Search for the cell housing the specified text and yield its (x, y) center coordinate. 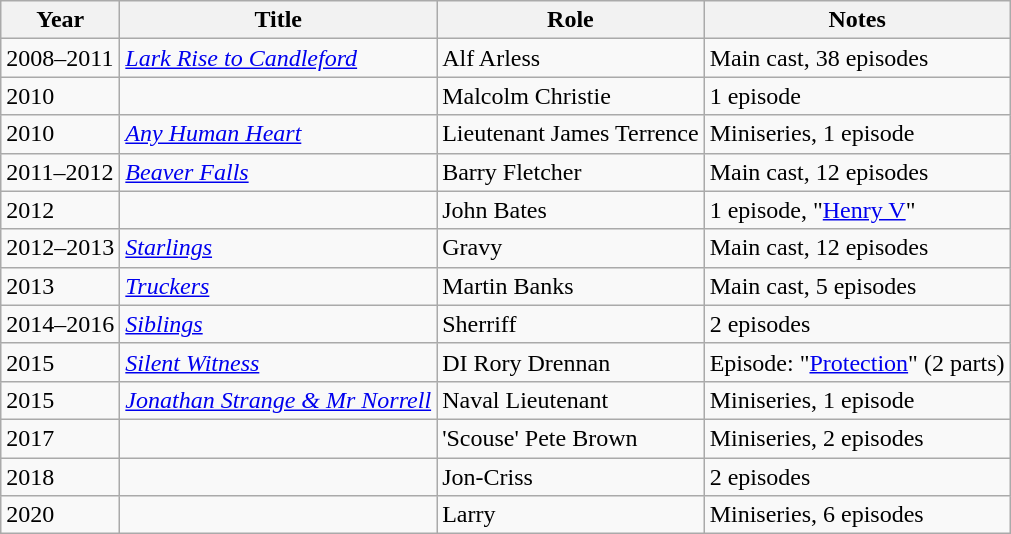
Year (60, 20)
Starlings (278, 248)
Truckers (278, 286)
Miniseries, 2 episodes (857, 438)
1 episode (857, 96)
2012–2013 (60, 248)
2020 (60, 515)
Larry (570, 515)
Miniseries, 6 episodes (857, 515)
Lark Rise to Candleford (278, 58)
Siblings (278, 324)
2011–2012 (60, 172)
Barry Fletcher (570, 172)
2018 (60, 477)
Main cast, 5 episodes (857, 286)
1 episode, "Henry V" (857, 210)
Silent Witness (278, 362)
Malcolm Christie (570, 96)
Jon-Criss (570, 477)
Naval Lieutenant (570, 400)
John Bates (570, 210)
2008–2011 (60, 58)
Alf Arless (570, 58)
2014–2016 (60, 324)
Episode: "Protection" (2 parts) (857, 362)
Sherriff (570, 324)
Beaver Falls (278, 172)
Lieutenant James Terrence (570, 134)
Gravy (570, 248)
DI Rory Drennan (570, 362)
Notes (857, 20)
Jonathan Strange & Mr Norrell (278, 400)
Role (570, 20)
2017 (60, 438)
Main cast, 38 episodes (857, 58)
Martin Banks (570, 286)
Title (278, 20)
2013 (60, 286)
'Scouse' Pete Brown (570, 438)
2012 (60, 210)
Any Human Heart (278, 134)
